Detect which cell encompasses the target text, then output its [X, Y] center coordinate. 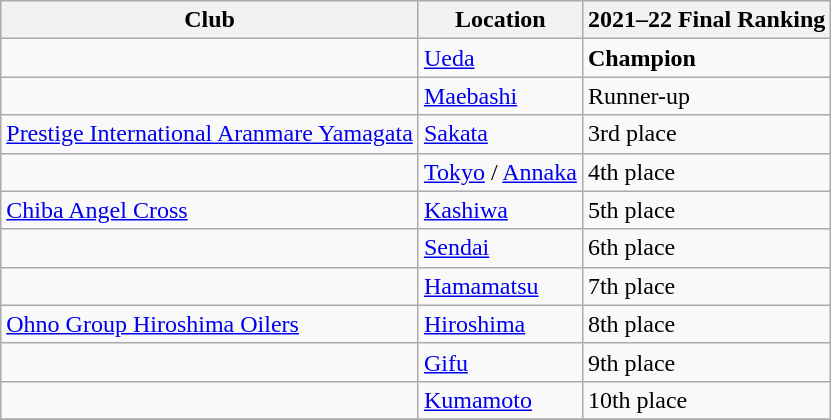
Ueda [500, 58]
8th place [706, 324]
Club [210, 20]
Maebashi [500, 96]
9th place [706, 362]
7th place [706, 286]
Hamamatsu [500, 286]
Sendai [500, 248]
Ohno Group Hiroshima Oilers [210, 324]
Hiroshima [500, 324]
Kumamoto [500, 400]
6th place [706, 248]
Sakata [500, 134]
Tokyo / Annaka [500, 172]
10th place [706, 400]
4th place [706, 172]
3rd place [706, 134]
Gifu [500, 362]
Kashiwa [500, 210]
2021–22 Final Ranking [706, 20]
Runner-up [706, 96]
Chiba Angel Cross [210, 210]
Champion [706, 58]
Prestige International Aranmare Yamagata [210, 134]
5th place [706, 210]
Location [500, 20]
